Scan for the cell matching the given text and deliver its [X, Y] coordinate at center. 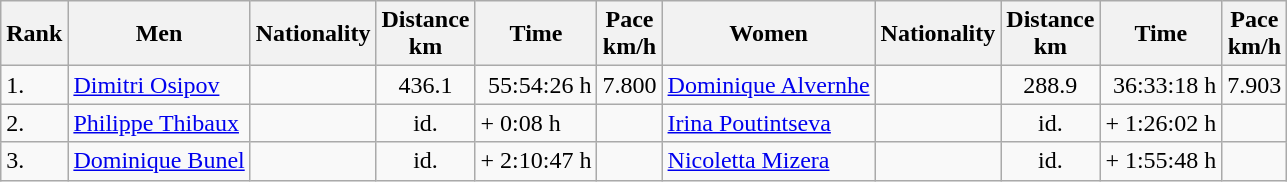
288.9 [1050, 85]
Dimitri Osipov [159, 85]
7.800 [630, 85]
Women [768, 34]
+ 1:55:48 h [1161, 161]
436.1 [426, 85]
Rank [34, 34]
Dominique Alvernhe [768, 85]
Men [159, 34]
+ 0:08 h [536, 123]
36:33:18 h [1161, 85]
+ 2:10:47 h [536, 161]
2. [34, 123]
3. [34, 161]
55:54:26 h [536, 85]
Philippe Thibaux [159, 123]
7.903 [1254, 85]
1. [34, 85]
+ 1:26:02 h [1161, 123]
Dominique Bunel [159, 161]
Nicoletta Mizera [768, 161]
Irina Poutintseva [768, 123]
